Return (X, Y) of the center of cell containing provided text 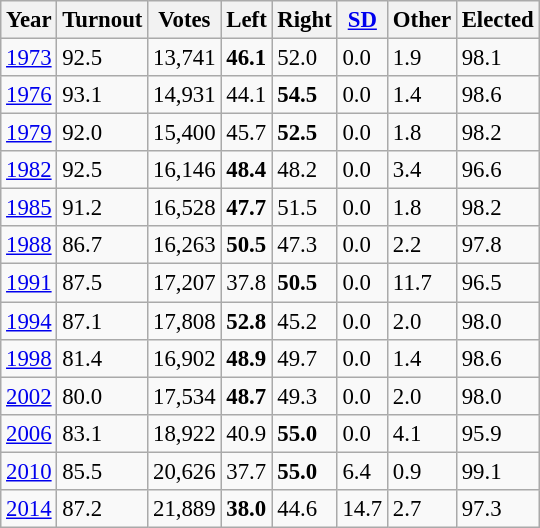
16,146 (184, 170)
86.7 (102, 245)
46.1 (246, 58)
38.0 (246, 509)
1982 (29, 170)
16,902 (184, 358)
1991 (29, 283)
87.1 (102, 321)
1.9 (422, 58)
1998 (29, 358)
SD (362, 20)
2002 (29, 396)
95.9 (498, 433)
Elected (498, 20)
51.5 (304, 208)
48.9 (246, 358)
99.1 (498, 471)
14,931 (184, 95)
13,741 (184, 58)
52.8 (246, 321)
47.7 (246, 208)
Right (304, 20)
2010 (29, 471)
1985 (29, 208)
11.7 (422, 283)
20,626 (184, 471)
49.7 (304, 358)
1988 (29, 245)
17,207 (184, 283)
16,528 (184, 208)
87.2 (102, 509)
4.1 (422, 433)
80.0 (102, 396)
1979 (29, 133)
18,922 (184, 433)
54.5 (304, 95)
97.8 (498, 245)
1994 (29, 321)
81.4 (102, 358)
Votes (184, 20)
40.9 (246, 433)
96.5 (498, 283)
44.1 (246, 95)
48.4 (246, 170)
Left (246, 20)
52.0 (304, 58)
47.3 (304, 245)
15,400 (184, 133)
1976 (29, 95)
6.4 (362, 471)
48.2 (304, 170)
85.5 (102, 471)
2014 (29, 509)
37.8 (246, 283)
96.6 (498, 170)
17,534 (184, 396)
87.5 (102, 283)
1973 (29, 58)
52.5 (304, 133)
49.3 (304, 396)
37.7 (246, 471)
45.7 (246, 133)
17,808 (184, 321)
14.7 (362, 509)
45.2 (304, 321)
2006 (29, 433)
Turnout (102, 20)
97.3 (498, 509)
92.0 (102, 133)
91.2 (102, 208)
Year (29, 20)
21,889 (184, 509)
98.1 (498, 58)
0.9 (422, 471)
93.1 (102, 95)
48.7 (246, 396)
16,263 (184, 245)
44.6 (304, 509)
83.1 (102, 433)
2.2 (422, 245)
3.4 (422, 170)
2.7 (422, 509)
Other (422, 20)
